Scan for the cell matching the given text and deliver its [X, Y] coordinate at center. 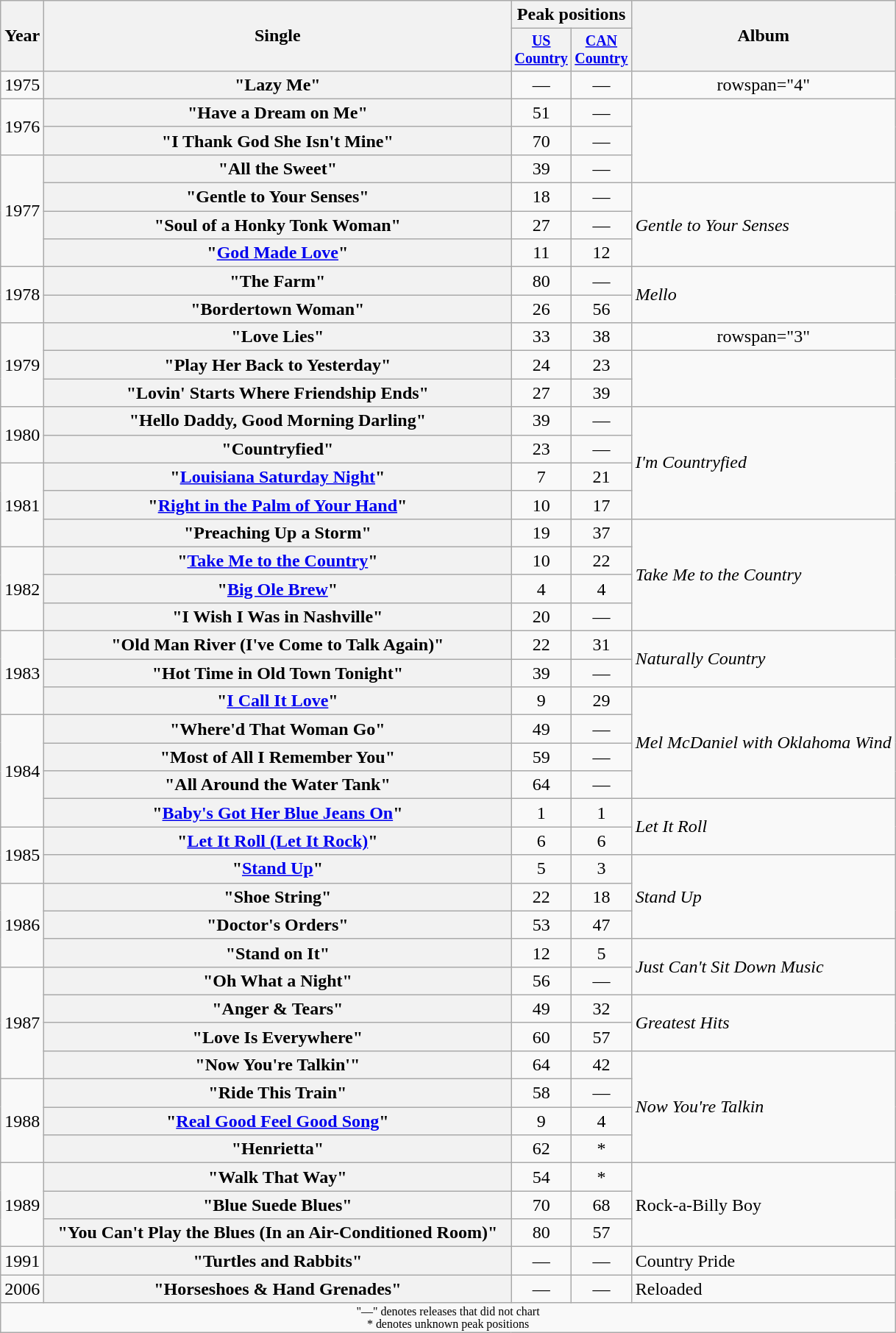
"I Thank God She Isn't Mine" [278, 141]
"Real Good Feel Good Song" [278, 1121]
"I Call It Love" [278, 701]
21 [602, 477]
CAN Country [602, 50]
19 [541, 533]
2006 [22, 1289]
"Henrietta" [278, 1149]
"Baby's Got Her Blue Jeans On" [278, 813]
32 [602, 1009]
62 [541, 1149]
1983 [22, 673]
Now You're Talkin [764, 1106]
"Oh What a Night" [278, 981]
53 [541, 925]
Year [22, 36]
59 [541, 757]
"Love Lies" [278, 337]
1989 [22, 1205]
"—" denotes releases that did not chart* denotes unknown peak positions [448, 1318]
1986 [22, 925]
"Have a Dream on Me" [278, 113]
"Take Me to the Country" [278, 561]
29 [602, 701]
"Now You're Talkin'" [278, 1064]
38 [602, 337]
1988 [22, 1121]
"Gentle to Your Senses" [278, 197]
"All the Sweet" [278, 168]
1981 [22, 505]
Greatest Hits [764, 1023]
"Louisiana Saturday Night" [278, 477]
"Let It Roll (Let It Rock)" [278, 841]
33 [541, 337]
"The Farm" [278, 281]
1975 [22, 85]
"Love Is Everywhere" [278, 1037]
1987 [22, 1023]
1979 [22, 365]
17 [602, 505]
24 [541, 365]
1977 [22, 210]
"I Wish I Was in Nashville" [278, 616]
Rock-a-Billy Boy [764, 1205]
11 [541, 253]
Take Me to the Country [764, 575]
42 [602, 1064]
"Horseshoes & Hand Grenades" [278, 1289]
"Doctor's Orders" [278, 925]
3 [602, 869]
1991 [22, 1261]
Single [278, 36]
1982 [22, 589]
Naturally Country [764, 659]
Mel McDaniel with Oklahoma Wind [764, 743]
Gentle to Your Senses [764, 225]
"Preaching Up a Storm" [278, 533]
"Old Man River (I've Come to Talk Again)" [278, 645]
Country Pride [764, 1261]
rowspan="3" [764, 337]
"Where'd That Woman Go" [278, 729]
1985 [22, 855]
1980 [22, 435]
54 [541, 1177]
"Shoe String" [278, 897]
"Stand on It" [278, 953]
58 [541, 1093]
"Bordertown Woman" [278, 309]
1976 [22, 127]
"Hot Time in Old Town Tonight" [278, 673]
US Country [541, 50]
Album [764, 36]
"Lazy Me" [278, 85]
"All Around the Water Tank" [278, 785]
37 [602, 533]
7 [541, 477]
"Big Ole Brew" [278, 589]
60 [541, 1037]
rowspan="4" [764, 85]
"Play Her Back to Yesterday" [278, 365]
Let It Roll [764, 827]
26 [541, 309]
"Stand Up" [278, 869]
I'm Countryfied [764, 463]
"Walk That Way" [278, 1177]
"Blue Suede Blues" [278, 1205]
1984 [22, 771]
"Countryfied" [278, 449]
Reloaded [764, 1289]
"God Made Love" [278, 253]
"You Can't Play the Blues (In an Air-Conditioned Room)" [278, 1233]
"Most of All I Remember You" [278, 757]
68 [602, 1205]
"Anger & Tears" [278, 1009]
Just Can't Sit Down Music [764, 967]
47 [602, 925]
31 [602, 645]
1978 [22, 295]
Peak positions [571, 15]
"Ride This Train" [278, 1093]
"Turtles and Rabbits" [278, 1261]
"Lovin' Starts Where Friendship Ends" [278, 393]
"Soul of a Honky Tonk Woman" [278, 225]
20 [541, 616]
51 [541, 113]
Stand Up [764, 897]
Mello [764, 295]
"Hello Daddy, Good Morning Darling" [278, 421]
"Right in the Palm of Your Hand" [278, 505]
